For the text-containing cell, return its midpoint in (X, Y) coordinate format. 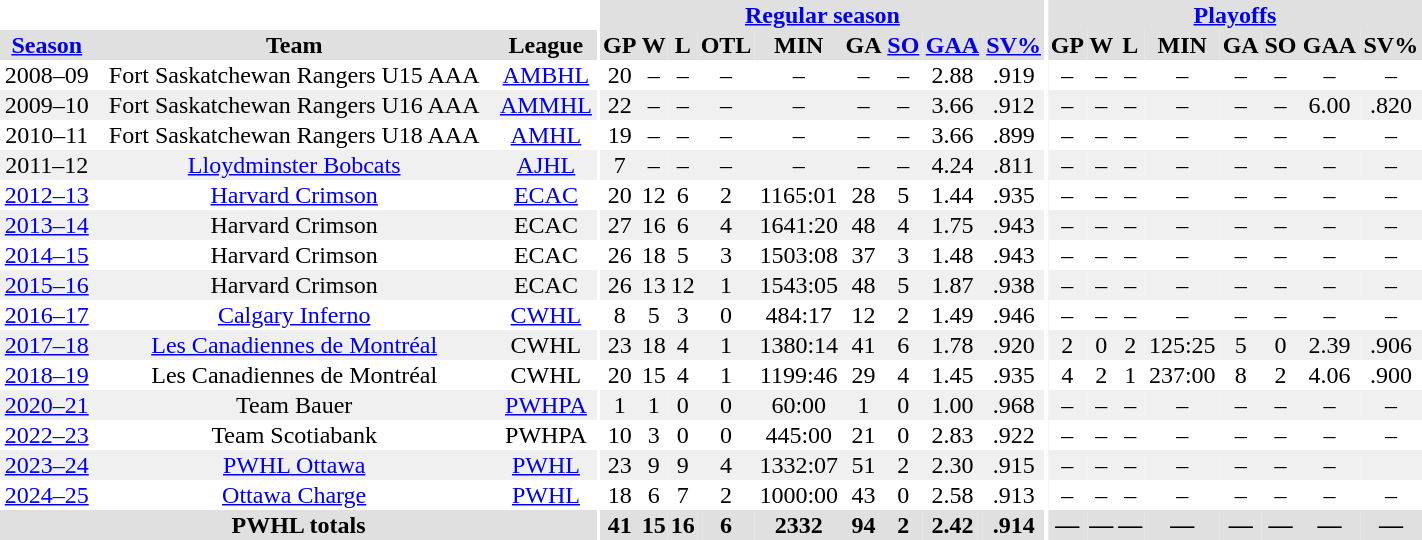
1165:01 (799, 195)
13 (654, 285)
.900 (1391, 375)
2017–18 (46, 345)
1.44 (952, 195)
.938 (1014, 285)
2332 (799, 525)
2023–24 (46, 465)
2012–13 (46, 195)
27 (620, 225)
2024–25 (46, 495)
.919 (1014, 75)
125:25 (1182, 345)
1332:07 (799, 465)
.899 (1014, 135)
1503:08 (799, 255)
237:00 (1182, 375)
.820 (1391, 105)
10 (620, 435)
OTL (726, 45)
2022–23 (46, 435)
Team Scotiabank (294, 435)
2.88 (952, 75)
19 (620, 135)
1.78 (952, 345)
1.87 (952, 285)
2013–14 (46, 225)
Fort Saskatchewan Rangers U15 AAA (294, 75)
28 (864, 195)
.914 (1014, 525)
1000:00 (799, 495)
.912 (1014, 105)
Lloydminster Bobcats (294, 165)
2009–10 (46, 105)
.915 (1014, 465)
.811 (1014, 165)
2.42 (952, 525)
Regular season (822, 15)
AJHL (546, 165)
AMMHL (546, 105)
2.39 (1330, 345)
2008–09 (46, 75)
Calgary Inferno (294, 315)
Fort Saskatchewan Rangers U18 AAA (294, 135)
43 (864, 495)
AMBHL (546, 75)
2.30 (952, 465)
1.49 (952, 315)
Playoffs (1235, 15)
29 (864, 375)
6.00 (1330, 105)
60:00 (799, 405)
2014–15 (46, 255)
.946 (1014, 315)
.920 (1014, 345)
League (546, 45)
.913 (1014, 495)
2018–19 (46, 375)
4.06 (1330, 375)
Ottawa Charge (294, 495)
2010–11 (46, 135)
2020–21 (46, 405)
.968 (1014, 405)
Team (294, 45)
Fort Saskatchewan Rangers U16 AAA (294, 105)
1.45 (952, 375)
51 (864, 465)
AMHL (546, 135)
1380:14 (799, 345)
2.83 (952, 435)
22 (620, 105)
PWHL totals (298, 525)
2.58 (952, 495)
.906 (1391, 345)
1199:46 (799, 375)
2016–17 (46, 315)
1641:20 (799, 225)
Team Bauer (294, 405)
484:17 (799, 315)
2011–12 (46, 165)
.922 (1014, 435)
1543:05 (799, 285)
Season (46, 45)
37 (864, 255)
2015–16 (46, 285)
1.75 (952, 225)
4.24 (952, 165)
PWHL Ottawa (294, 465)
94 (864, 525)
445:00 (799, 435)
1.48 (952, 255)
1.00 (952, 405)
21 (864, 435)
